Detect which cell encompasses the target text, then output its [x, y] center coordinate. 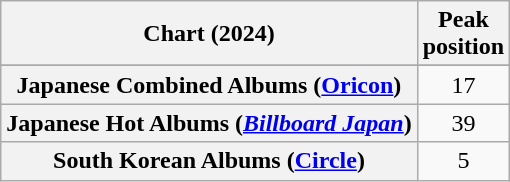
17 [463, 85]
South Korean Albums (Circle) [209, 161]
39 [463, 123]
5 [463, 161]
Peakposition [463, 34]
Japanese Combined Albums (Oricon) [209, 85]
Chart (2024) [209, 34]
Japanese Hot Albums (Billboard Japan) [209, 123]
